Search for the cell housing the specified text and yield its [x, y] center coordinate. 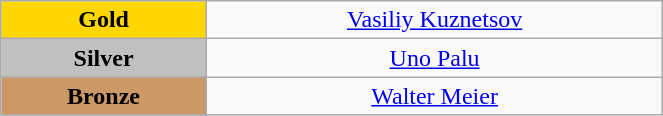
Silver [104, 58]
Uno Palu [434, 58]
Vasiliy Kuznetsov [434, 20]
Walter Meier [434, 96]
Bronze [104, 96]
Gold [104, 20]
